Return the [X, Y] coordinate for the center point of the cell that contains the specified text.  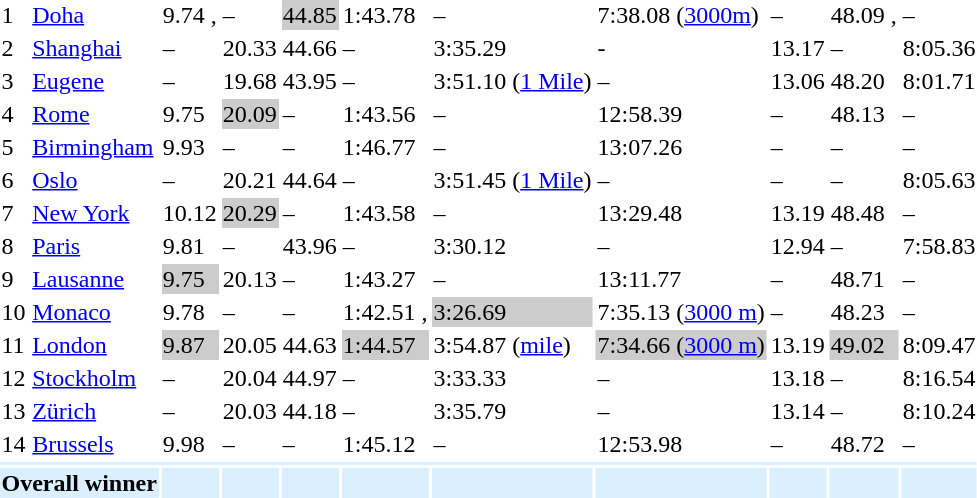
3:26.69 [512, 312]
Rome [95, 114]
8:05.36 [939, 48]
13:11.77 [681, 279]
Overall winner [79, 483]
Brussels [95, 444]
7:58.83 [939, 246]
3:51.45 (1 Mile) [512, 180]
8:09.47 [939, 345]
8:10.24 [939, 411]
44.85 [310, 15]
4 [14, 114]
12:58.39 [681, 114]
1:45.12 [385, 444]
43.96 [310, 246]
Stockholm [95, 378]
7:38.08 (3000m) [681, 15]
44.97 [310, 378]
Zürich [95, 411]
8 [14, 246]
1:42.51 , [385, 312]
Oslo [95, 180]
13.06 [798, 81]
Birmingham [95, 147]
20.33 [250, 48]
10 [14, 312]
3:54.87 (mile) [512, 345]
19.68 [250, 81]
13.14 [798, 411]
44.18 [310, 411]
Doha [95, 15]
Lausanne [95, 279]
13.17 [798, 48]
13.18 [798, 378]
1:44.57 [385, 345]
1:43.56 [385, 114]
6 [14, 180]
1 [14, 15]
11 [14, 345]
48.72 [864, 444]
9.98 [190, 444]
London [95, 345]
9.93 [190, 147]
12:53.98 [681, 444]
9.74 , [190, 15]
48.48 [864, 213]
Shanghai [95, 48]
3 [14, 81]
5 [14, 147]
44.66 [310, 48]
3:51.10 (1 Mile) [512, 81]
20.13 [250, 279]
48.09 , [864, 15]
13:07.26 [681, 147]
20.04 [250, 378]
20.09 [250, 114]
13 [14, 411]
48.23 [864, 312]
2 [14, 48]
3:35.29 [512, 48]
12.94 [798, 246]
8:05.63 [939, 180]
20.29 [250, 213]
9.87 [190, 345]
8:16.54 [939, 378]
48.13 [864, 114]
20.21 [250, 180]
10.12 [190, 213]
43.95 [310, 81]
9.78 [190, 312]
Paris [95, 246]
48.71 [864, 279]
7 [14, 213]
1:43.27 [385, 279]
- [681, 48]
49.02 [864, 345]
7:35.13 (3000 m) [681, 312]
48.20 [864, 81]
1:43.58 [385, 213]
12 [14, 378]
New York [95, 213]
3:30.12 [512, 246]
9.81 [190, 246]
44.64 [310, 180]
3:33.33 [512, 378]
8:01.71 [939, 81]
44.63 [310, 345]
3:35.79 [512, 411]
14 [14, 444]
1:46.77 [385, 147]
1:43.78 [385, 15]
9 [14, 279]
Eugene [95, 81]
20.03 [250, 411]
Monaco [95, 312]
13:29.48 [681, 213]
7:34.66 (3000 m) [681, 345]
20.05 [250, 345]
